Determine the [X, Y] coordinate at the center of the cell enclosing the given text.  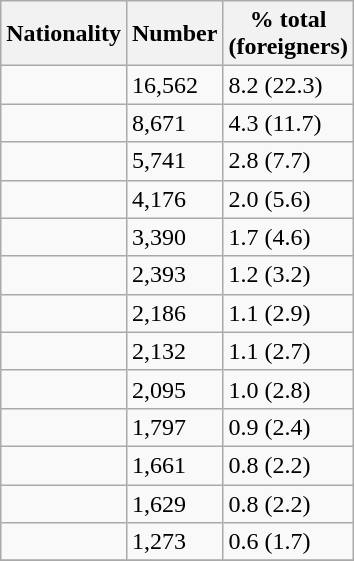
1.7 (4.6) [288, 237]
2,132 [174, 351]
1,629 [174, 503]
3,390 [174, 237]
2,095 [174, 389]
2.8 (7.7) [288, 161]
1,661 [174, 465]
4.3 (11.7) [288, 123]
2,393 [174, 275]
Nationality [64, 34]
2.0 (5.6) [288, 199]
Number [174, 34]
1,797 [174, 427]
1.0 (2.8) [288, 389]
0.9 (2.4) [288, 427]
4,176 [174, 199]
8.2 (22.3) [288, 85]
2,186 [174, 313]
0.6 (1.7) [288, 542]
8,671 [174, 123]
16,562 [174, 85]
1.2 (3.2) [288, 275]
1.1 (2.7) [288, 351]
1.1 (2.9) [288, 313]
% total(foreigners) [288, 34]
5,741 [174, 161]
1,273 [174, 542]
